Pinpoint the cell where the given text exists, returning its [x, y] midpoint coordinate. 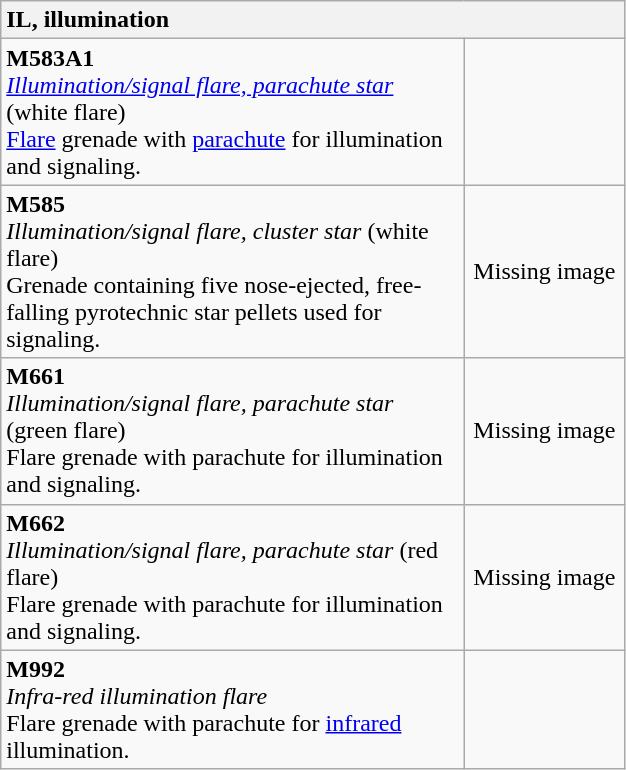
M662Illumination/signal flare, parachute star (red flare)Flare grenade with parachute for illumination and signaling. [232, 577]
M992Infra-red illumination flareFlare grenade with parachute for infrared illumination. [232, 710]
M661Illumination/signal flare, parachute star (green flare)Flare grenade with parachute for illumination and signaling. [232, 431]
M583A1Illumination/signal flare, parachute star (white flare)Flare grenade with parachute for illumination and signaling. [232, 112]
IL, illumination [313, 20]
